Pinpoint the cell where the given text exists, returning its [X, Y] midpoint coordinate. 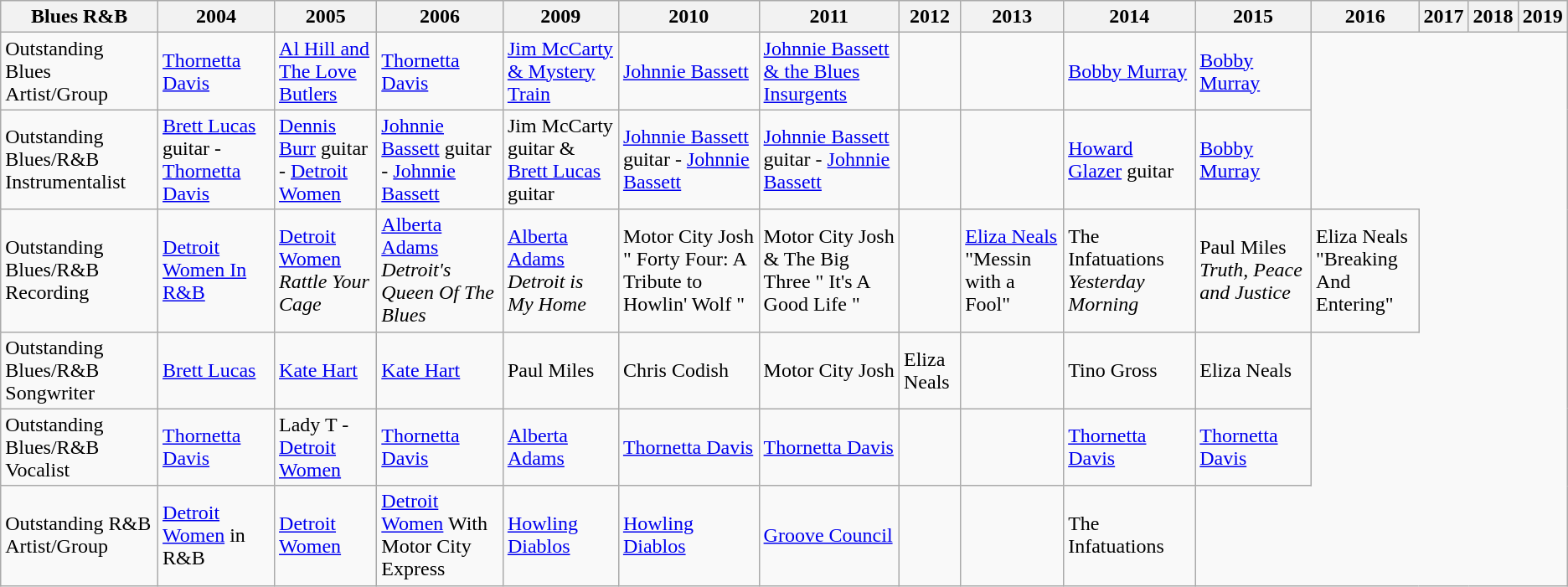
Detroit Women in R&B [216, 536]
2006 [441, 17]
2015 [1253, 17]
2012 [930, 17]
2014 [1129, 17]
Outstanding Blues/R&B Songwriter [80, 370]
Detroit Women [326, 536]
Alberta Adams Detroit's Queen Of The Blues [441, 270]
Outstanding R&B Artist/Group [80, 536]
Chris Codish [689, 370]
Jim McCarty & Mystery Train [560, 71]
Johnnie Bassett & the Blues Insurgents [829, 71]
2013 [1012, 17]
2011 [829, 17]
Outstanding Blues/R&B Recording [80, 270]
Al Hill and The Love Butlers [326, 71]
2018 [1493, 17]
Johnnie Bassett [689, 71]
Motor City Josh " Forty Four: A Tribute to Howlin' Wolf " [689, 270]
2010 [689, 17]
Paul Miles Truth, Peace and Justice [1253, 270]
2016 [1364, 17]
The Infatuations [1129, 536]
Tino Gross [1129, 370]
2009 [560, 17]
Eliza Neals "Messin with a Fool" [1012, 270]
Brett Lucas guitar - Thornetta Davis [216, 159]
2017 [1444, 17]
Motor City Josh & The Big Three " It's A Good Life " [829, 270]
Howard Glazer guitar [1129, 159]
2004 [216, 17]
Detroit Women Rattle Your Cage [326, 270]
Groove Council [829, 536]
2005 [326, 17]
Jim McCarty guitar & Brett Lucas guitar [560, 159]
Paul Miles [560, 370]
Outstanding Blues/R&B Vocalist [80, 447]
Alberta Adams [560, 447]
Blues R&B [80, 17]
Outstanding Blues Artist/Group [80, 71]
Outstanding Blues/R&B Instrumentalist [80, 159]
Dennis Burr guitar - Detroit Women [326, 159]
The Infatuations Yesterday Morning [1129, 270]
2019 [1543, 17]
Detroit Women With Motor City Express [441, 536]
Lady T - Detroit Women [326, 447]
Detroit Women In R&B [216, 270]
Alberta Adams Detroit is My Home [560, 270]
Motor City Josh [829, 370]
Eliza Neals"Breaking And Entering" [1364, 270]
Brett Lucas [216, 370]
